Scan for the cell matching the given text and deliver its (X, Y) coordinate at center. 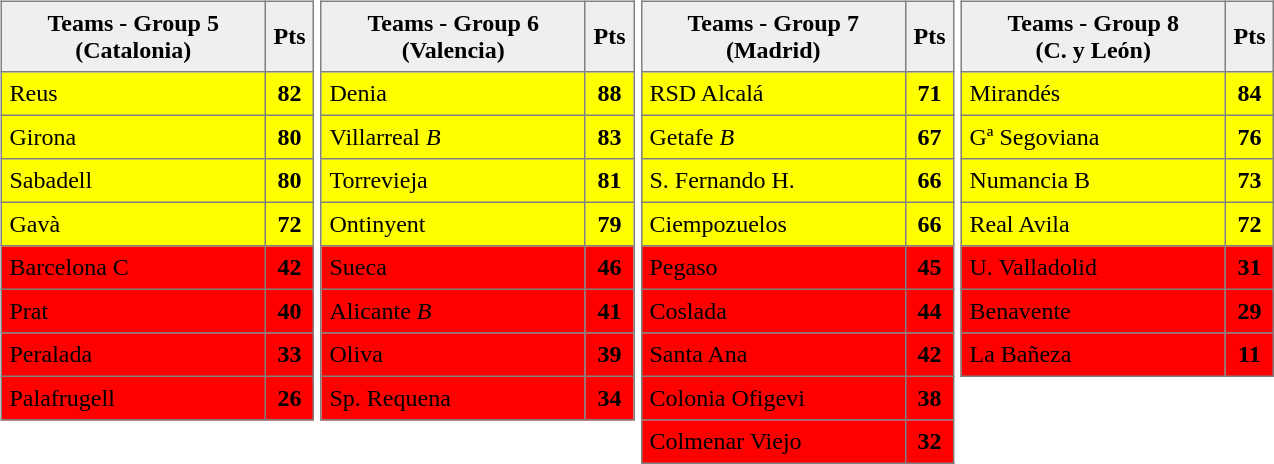
Sp. Requena (453, 398)
U. Valladolid (1093, 268)
Pegaso (773, 268)
Reus (133, 94)
76 (1249, 137)
Colonia Ofigevi (773, 398)
11 (1249, 355)
La Bañeza (1093, 355)
40 (289, 311)
84 (1249, 94)
41 (609, 311)
39 (609, 355)
Teams - Group 7(Madrid) (773, 36)
Alicante B (453, 311)
34 (609, 398)
Denia (453, 94)
31 (1249, 268)
Mirandés (1093, 94)
RSD Alcalá (773, 94)
Santa Ana (773, 355)
26 (289, 398)
32 (929, 442)
Oliva (453, 355)
Palafrugell (133, 398)
Teams - Group 8(C. y León) (1093, 36)
Barcelona C (133, 268)
71 (929, 94)
Teams - Group 5(Catalonia) (133, 36)
81 (609, 181)
82 (289, 94)
Peralada (133, 355)
Prat (133, 311)
79 (609, 224)
Ciempozuelos (773, 224)
Girona (133, 137)
Torrevieja (453, 181)
29 (1249, 311)
Gavà (133, 224)
Real Avila (1093, 224)
Benavente (1093, 311)
Ontinyent (453, 224)
88 (609, 94)
Sueca (453, 268)
46 (609, 268)
67 (929, 137)
Sabadell (133, 181)
S. Fernando H. (773, 181)
Gª Segoviana (1093, 137)
73 (1249, 181)
Getafe B (773, 137)
Colmenar Viejo (773, 442)
44 (929, 311)
Villarreal B (453, 137)
Numancia B (1093, 181)
83 (609, 137)
38 (929, 398)
Coslada (773, 311)
45 (929, 268)
Teams - Group 6(Valencia) (453, 36)
33 (289, 355)
